Determine the [x, y] coordinate at the center of the cell enclosing the given text.  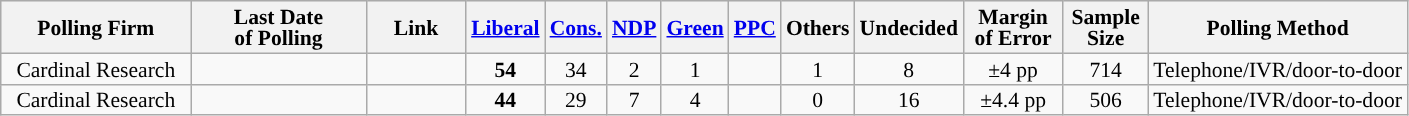
Cons. [576, 27]
±4.4 pp [1013, 100]
54 [505, 68]
34 [576, 68]
2 [634, 68]
Green [694, 27]
Liberal [505, 27]
0 [818, 100]
8 [909, 68]
Polling Method [1278, 27]
7 [634, 100]
NDP [634, 27]
44 [505, 100]
Last Dateof Polling [278, 27]
±4 pp [1013, 68]
Link [416, 27]
Polling Firm [96, 27]
PPC [755, 27]
Others [818, 27]
714 [1106, 68]
16 [909, 100]
Undecided [909, 27]
SampleSize [1106, 27]
Marginof Error [1013, 27]
506 [1106, 100]
4 [694, 100]
29 [576, 100]
